From the cell containing the given text, extract its center point as (X, Y) coordinate. 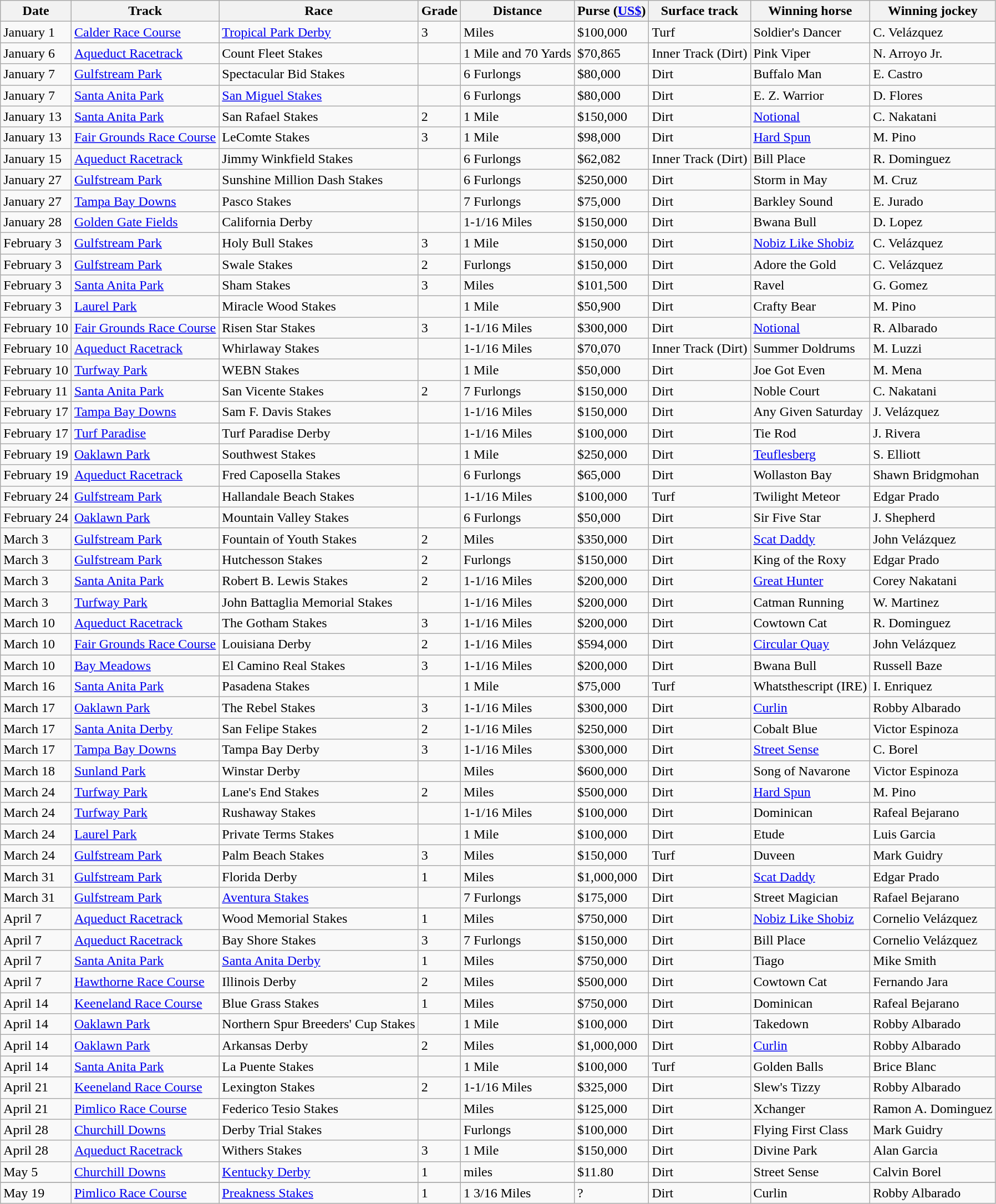
W. Martinez (933, 602)
$62,082 (612, 159)
March 18 (36, 771)
March 16 (36, 687)
Arkansas Derby (318, 1045)
S. Elliott (933, 454)
Lane's End Stakes (318, 792)
I. Enriquez (933, 687)
January 6 (36, 53)
Tiago (810, 961)
Swale Stakes (318, 265)
Twilight Meteor (810, 496)
$325,000 (612, 1088)
J. Velázquez (933, 412)
Louisiana Derby (318, 644)
J. Rivera (933, 433)
Turf Paradise Derby (318, 433)
Hutchesson Stakes (318, 560)
Turf Paradise (145, 433)
Track (145, 11)
miles (518, 1172)
Adore the Gold (810, 265)
$70,865 (612, 53)
J. Shepherd (933, 517)
Takedown (810, 1024)
E. Jurado (933, 201)
Derby Trial Stakes (318, 1130)
1 3/16 Miles (518, 1193)
Pink Viper (810, 53)
Fountain of Youth Stakes (318, 539)
San Rafael Stakes (318, 116)
Winstar Derby (318, 771)
Calder Race Course (145, 32)
Rafael Bejarano (933, 897)
Hallandale Beach Stakes (318, 496)
E. Z. Warrior (810, 95)
Alan Garcia (933, 1151)
G. Gomez (933, 286)
Brice Blanc (933, 1066)
Corey Nakatani (933, 581)
La Puente Stakes (318, 1066)
Race (318, 11)
$600,000 (612, 771)
Private Terms Stakes (318, 834)
San Felipe Stakes (318, 729)
Rushaway Stakes (318, 813)
? (612, 1193)
WEBN Stakes (318, 370)
Street Magician (810, 897)
Tie Rod (810, 433)
Blue Grass Stakes (318, 1003)
Pasadena Stakes (318, 687)
Cobalt Blue (810, 729)
Holy Bull Stakes (318, 243)
Illinois Derby (318, 982)
Winning horse (810, 11)
M. Mena (933, 370)
$11.80 (612, 1172)
The Gotham Stakes (318, 623)
$175,000 (612, 897)
$65,000 (612, 475)
Tampa Bay Derby (318, 750)
LeComte Stakes (318, 138)
Any Given Saturday (810, 412)
January 28 (36, 222)
Golden Balls (810, 1066)
Joe Got Even (810, 370)
$50,900 (612, 307)
Great Hunter (810, 581)
Grade (439, 11)
Date (36, 11)
$98,000 (612, 138)
Etude (810, 834)
Federico Tesio Stakes (318, 1109)
January 1 (36, 32)
Purse (US$) (612, 11)
Slew's Tizzy (810, 1088)
Sunland Park (145, 771)
San Vicente Stakes (318, 391)
Mike Smith (933, 961)
Southwest Stakes (318, 454)
Tropical Park Derby (318, 32)
Sir Five Star (810, 517)
San Miguel Stakes (318, 95)
$125,000 (612, 1109)
N. Arroyo Jr. (933, 53)
Miracle Wood Stakes (318, 307)
Hawthorne Race Course (145, 982)
Risen Star Stakes (318, 328)
Pasco Stakes (318, 201)
May 5 (36, 1172)
R. Albarado (933, 328)
Bay Meadows (145, 665)
M. Cruz (933, 180)
M. Luzzi (933, 349)
D. Flores (933, 95)
Duveen (810, 855)
Fred Caposella Stakes (318, 475)
Lexington Stakes (318, 1088)
Ramon A. Dominguez (933, 1109)
California Derby (318, 222)
Sunshine Million Dash Stakes (318, 180)
Xchanger (810, 1109)
May 19 (36, 1193)
Noble Court (810, 391)
Whirlaway Stakes (318, 349)
Circular Quay (810, 644)
The Rebel Stakes (318, 708)
Bay Shore Stakes (318, 940)
E. Castro (933, 74)
King of the Roxy (810, 560)
Wollaston Bay (810, 475)
Northern Spur Breeders' Cup Stakes (318, 1024)
Mountain Valley Stakes (318, 517)
Catman Running (810, 602)
Kentucky Derby (318, 1172)
Crafty Bear (810, 307)
Spectacular Bid Stakes (318, 74)
C. Borel (933, 750)
Calvin Borel (933, 1172)
Fernando Jara (933, 982)
Withers Stakes (318, 1151)
January 15 (36, 159)
Robert B. Lewis Stakes (318, 581)
Count Fleet Stakes (318, 53)
El Camino Real Stakes (318, 665)
Summer Doldrums (810, 349)
$594,000 (612, 644)
Shawn Bridgmohan (933, 475)
Russell Baze (933, 665)
Song of Navarone (810, 771)
Luis Garcia (933, 834)
Aventura Stakes (318, 897)
Surface track (700, 11)
Winning jockey (933, 11)
John Battaglia Memorial Stakes (318, 602)
Teuflesberg (810, 454)
Flying First Class (810, 1130)
1 Mile and 70 Yards (518, 53)
$101,500 (612, 286)
Barkley Sound (810, 201)
Ravel (810, 286)
$350,000 (612, 539)
$70,070 (612, 349)
Wood Memorial Stakes (318, 918)
Palm Beach Stakes (318, 855)
Soldier's Dancer (810, 32)
Sam F. Davis Stakes (318, 412)
Golden Gate Fields (145, 222)
February 11 (36, 391)
Whatsthescript (IRE) (810, 687)
Florida Derby (318, 876)
Storm in May (810, 180)
Distance (518, 11)
Divine Park (810, 1151)
D. Lopez (933, 222)
Sham Stakes (318, 286)
Jimmy Winkfield Stakes (318, 159)
Buffalo Man (810, 74)
Preakness Stakes (318, 1193)
